From the cell containing the given text, extract its center point as [x, y] coordinate. 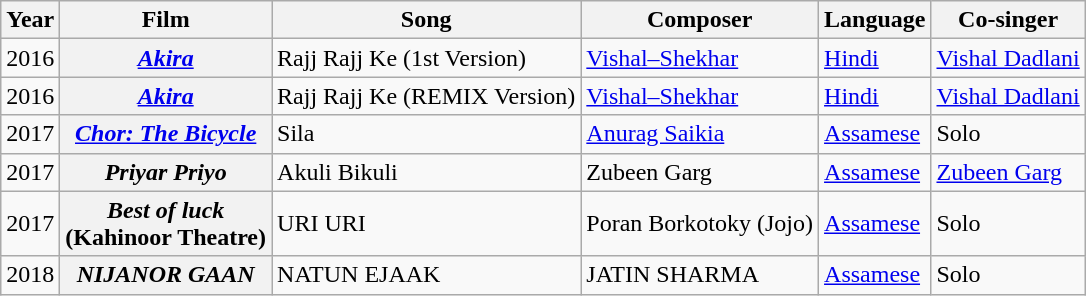
Rajj Rajj Ke (1st Version) [426, 58]
Best of luck(Kahinoor Theatre) [166, 224]
URI URI [426, 224]
Rajj Rajj Ke (REMIX Version) [426, 96]
Chor: The Bicycle [166, 134]
2018 [30, 275]
Year [30, 20]
JATIN SHARMA [700, 275]
Akuli Bikuli [426, 172]
Co-singer [1008, 20]
NATUN EJAAK [426, 275]
Song [426, 20]
Sila [426, 134]
Poran Borkotoky (Jojo) [700, 224]
Language [875, 20]
NIJANOR GAAN [166, 275]
Priyar Priyo [166, 172]
Composer [700, 20]
Anurag Saikia [700, 134]
Film [166, 20]
